Return the [X, Y] coordinate for the center point of the cell that contains the specified text.  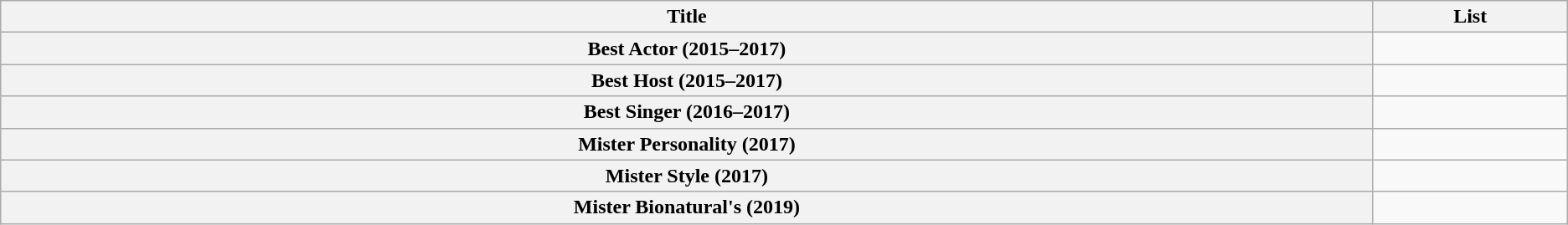
List [1470, 17]
Best Host (2015–2017) [687, 80]
Best Singer (2016–2017) [687, 112]
Mister Bionatural's (2019) [687, 207]
Best Actor (2015–2017) [687, 49]
Mister Personality (2017) [687, 144]
Title [687, 17]
Mister Style (2017) [687, 176]
